For the text-containing cell, return its midpoint in (x, y) coordinate format. 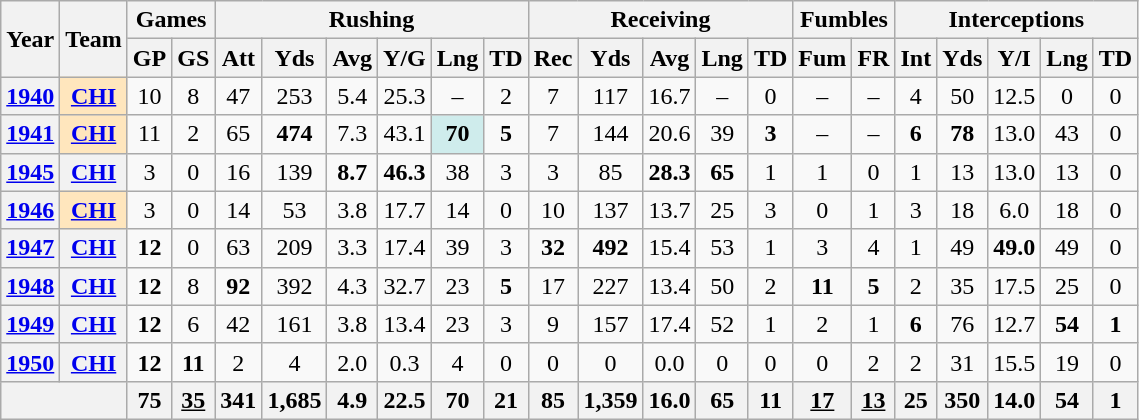
4.3 (352, 286)
32.7 (405, 286)
Y/G (405, 58)
157 (610, 324)
49.0 (1014, 248)
3.3 (352, 248)
GS (194, 58)
75 (149, 400)
17.5 (1014, 286)
78 (962, 134)
1940 (30, 96)
Int (916, 58)
9 (553, 324)
2.0 (352, 362)
139 (294, 172)
0.3 (405, 362)
1941 (30, 134)
137 (610, 210)
25.3 (405, 96)
76 (962, 324)
28.3 (670, 172)
5.4 (352, 96)
341 (238, 400)
FR (874, 58)
16.7 (670, 96)
1948 (30, 286)
Team (94, 39)
Rushing (372, 20)
1949 (30, 324)
Games (170, 20)
20.6 (670, 134)
43.1 (405, 134)
Fum (822, 58)
492 (610, 248)
Att (238, 58)
Year (30, 39)
22.5 (405, 400)
0.0 (670, 362)
144 (610, 134)
17.7 (405, 210)
392 (294, 286)
8.7 (352, 172)
4.9 (352, 400)
38 (457, 172)
15.5 (1014, 362)
GP (149, 58)
253 (294, 96)
46.3 (405, 172)
12.5 (1014, 96)
1946 (30, 210)
1950 (30, 362)
13.7 (670, 210)
16.0 (670, 400)
1945 (30, 172)
350 (962, 400)
63 (238, 248)
6.0 (1014, 210)
19 (1067, 362)
52 (722, 324)
Fumbles (844, 20)
42 (238, 324)
Y/I (1014, 58)
161 (294, 324)
474 (294, 134)
117 (610, 96)
Receiving (660, 20)
1947 (30, 248)
Rec (553, 58)
92 (238, 286)
7.3 (352, 134)
Interceptions (1016, 20)
1,359 (610, 400)
227 (610, 286)
1,685 (294, 400)
16 (238, 172)
15.4 (670, 248)
14.0 (1014, 400)
43 (1067, 134)
209 (294, 248)
12.7 (1014, 324)
32 (553, 248)
21 (506, 400)
47 (238, 96)
31 (962, 362)
